Find where the given text appears and provide that cell's center as [x, y] coordinate. 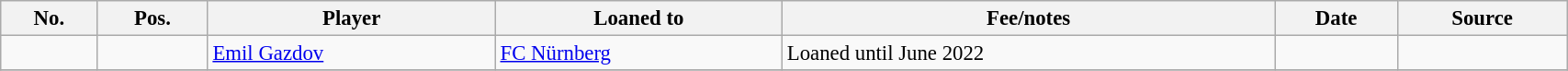
Source [1483, 18]
Emil Gazdov [351, 53]
No. [50, 18]
Pos. [152, 18]
Date [1337, 18]
Loaned to [638, 18]
Fee/notes [1028, 18]
Loaned until June 2022 [1028, 53]
FC Nürnberg [638, 53]
Player [351, 18]
